For the text-containing cell, return its midpoint in (X, Y) coordinate format. 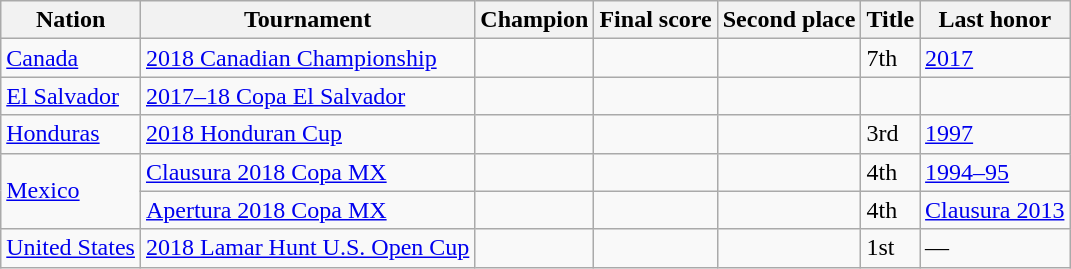
Final score (656, 20)
Clausura 2018 Copa MX (307, 172)
1994–95 (995, 172)
Champion (534, 20)
United States (71, 248)
Clausura 2013 (995, 210)
Tournament (307, 20)
— (995, 248)
2018 Canadian Championship (307, 58)
Honduras (71, 134)
Mexico (71, 191)
7th (890, 58)
2017 (995, 58)
Title (890, 20)
Canada (71, 58)
Second place (789, 20)
El Salvador (71, 96)
3rd (890, 134)
Nation (71, 20)
2017–18 Copa El Salvador (307, 96)
2018 Honduran Cup (307, 134)
1st (890, 248)
1997 (995, 134)
2018 Lamar Hunt U.S. Open Cup (307, 248)
Apertura 2018 Copa MX (307, 210)
Last honor (995, 20)
